Provide the [X, Y] coordinate of the cell's center where the given text is located.  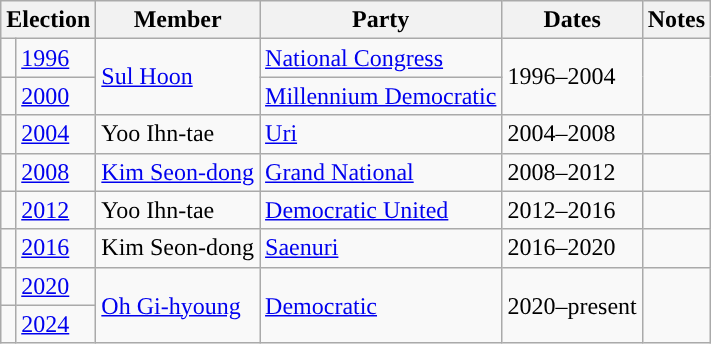
Sul Hoon [178, 77]
1996–2004 [572, 77]
Member [178, 20]
Uri [381, 134]
2008–2012 [572, 172]
2016 [56, 248]
Grand National [381, 172]
2004 [56, 134]
2012–2016 [572, 210]
Democratic United [381, 210]
2004–2008 [572, 134]
Dates [572, 20]
Party [381, 20]
2020 [56, 286]
2008 [56, 172]
National Congress [381, 58]
Oh Gi-hyoung [178, 305]
Saenuri [381, 248]
Election [48, 20]
2012 [56, 210]
1996 [56, 58]
2024 [56, 324]
Millennium Democratic [381, 96]
2016–2020 [572, 248]
2000 [56, 96]
Notes [676, 20]
Democratic [381, 305]
2020–present [572, 305]
